From the cell containing the given text, extract its center point as [x, y] coordinate. 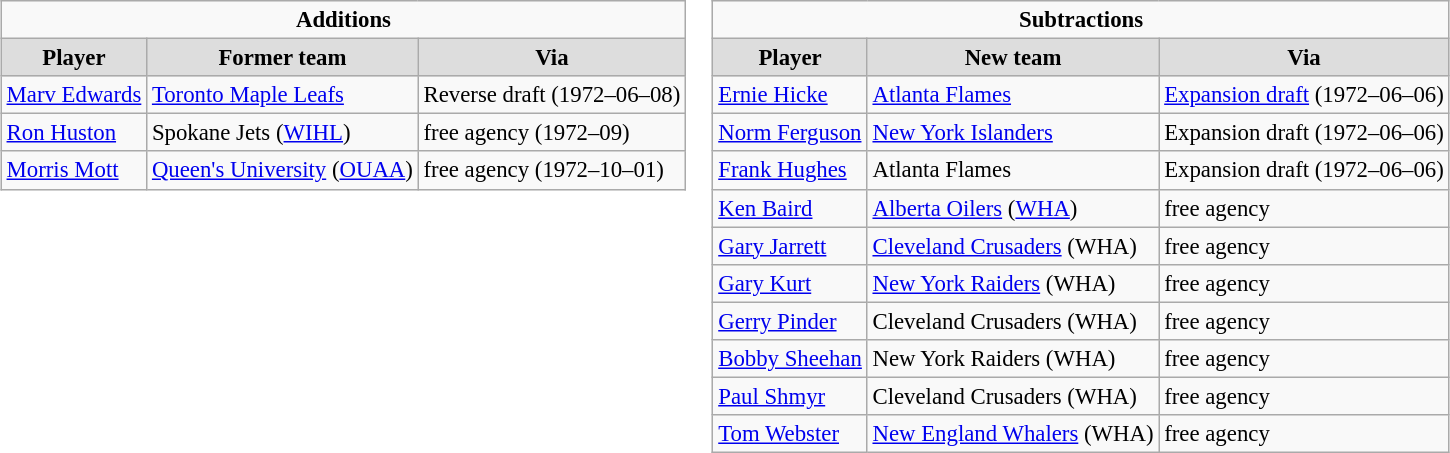
Frank Hughes [790, 170]
Alberta Oilers (WHA) [1013, 208]
Ernie Hicke [790, 95]
Morris Mott [74, 170]
Queen's University (OUAA) [283, 170]
Paul Shmyr [790, 396]
New York Islanders [1013, 133]
Marv Edwards [74, 95]
Gerry Pinder [790, 321]
Tom Webster [790, 434]
New team [1013, 58]
Former team [283, 58]
Bobby Sheehan [790, 358]
Reverse draft (1972–06–08) [552, 95]
free agency (1972–10–01) [552, 170]
Spokane Jets (WIHL) [283, 133]
Toronto Maple Leafs [283, 95]
Ron Huston [74, 133]
Gary Jarrett [790, 246]
Additions [343, 20]
New England Whalers (WHA) [1013, 434]
Norm Ferguson [790, 133]
free agency (1972–09) [552, 133]
Subtractions [1081, 20]
Gary Kurt [790, 283]
Ken Baird [790, 208]
